Extract the (X, Y) coordinate from the center of the cell holding the provided text.  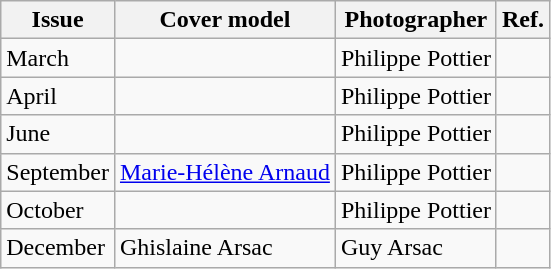
June (58, 134)
March (58, 58)
Ghislaine Arsac (224, 248)
Guy Arsac (416, 248)
Photographer (416, 20)
April (58, 96)
Cover model (224, 20)
Marie-Hélène Arnaud (224, 172)
Ref. (522, 20)
December (58, 248)
October (58, 210)
September (58, 172)
Issue (58, 20)
